Capture the cell that displays the provided text and extract its [X, Y] central coordinate. 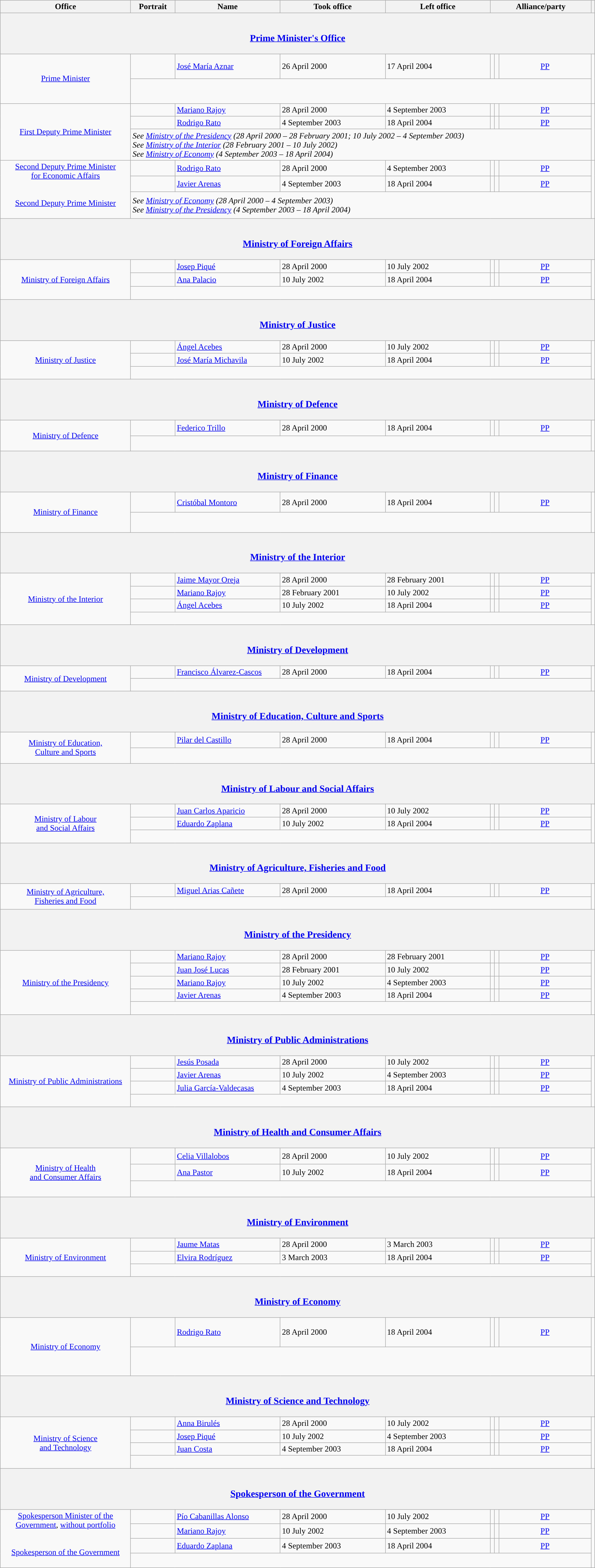
Jaime Mayor Oreja [228, 580]
Cristóbal Montoro [228, 502]
Portrait [153, 7]
Celia Villalobos [228, 1156]
Miguel Arias Cañete [228, 890]
Juan Costa [228, 1449]
See Ministry of Economy (28 April 2000 – 4 September 2003)See Ministry of the Presidency (4 September 2003 – 18 April 2004) [361, 205]
Ana Pastor [228, 1172]
Ministry of Health and Consumer Affairs [298, 1127]
Ministry of Education,Culture and Sports [66, 748]
Spokesperson of the Government [298, 1489]
17 April 2004 [438, 66]
Ministry of Education, Culture and Sports [298, 712]
Federico Trillo [228, 428]
Office [66, 7]
Ministry of Scienceand Technology [66, 1443]
Anna Birulés [228, 1423]
Prime Minister [66, 79]
Ministry of Labourand Social Affairs [66, 824]
Ana Palacio [228, 280]
Ministry of Agriculture,Fisheries and Food [66, 896]
Juan Carlos Aparicio [228, 811]
Julia García-Valdecasas [228, 1088]
Jesús Posada [228, 1062]
Spokesperson Minister of theGovernment, without portfolioSpokesperson of the Government [66, 1538]
Francisco Álvarez-Cascos [228, 672]
Jaume Matas [228, 1245]
José María Aznar [228, 66]
Alliance/party [541, 7]
26 April 2000 [332, 66]
Pilar del Castillo [228, 740]
José María Michavila [228, 360]
Second Deputy Prime Ministerfor Economic AffairsSecond Deputy Prime Minister [66, 189]
Prime Minister's Office [298, 34]
Took office [332, 7]
Elvira Rodríguez [228, 1257]
Pío Cabanillas Alonso [228, 1517]
Ministry of Healthand Consumer Affairs [66, 1173]
Name [228, 7]
First Deputy Prime Minister [66, 132]
Juan José Lucas [228, 970]
Left office [438, 7]
Ministry of Agriculture, Fisheries and Food [298, 863]
Ministry of Science and Technology [298, 1396]
Ministry of Labour and Social Affairs [298, 784]
